Capture the cell that displays the provided text and extract its (x, y) central coordinate. 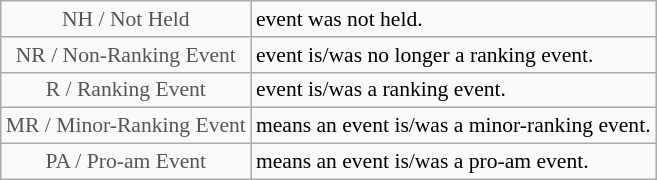
MR / Minor-Ranking Event (126, 126)
R / Ranking Event (126, 90)
event was not held. (454, 19)
event is/was no longer a ranking event. (454, 55)
means an event is/was a minor-ranking event. (454, 126)
NR / Non-Ranking Event (126, 55)
NH / Not Held (126, 19)
PA / Pro-am Event (126, 162)
means an event is/was a pro-am event. (454, 162)
event is/was a ranking event. (454, 90)
